Determine the (x, y) coordinate at the center of the cell enclosing the given text.  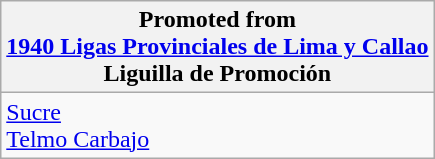
Sucre Telmo Carbajo (218, 126)
Promoted from1940 Ligas Provinciales de Lima y CallaoLiguilla de Promoción (218, 47)
